Return [X, Y] of the center of cell containing provided text 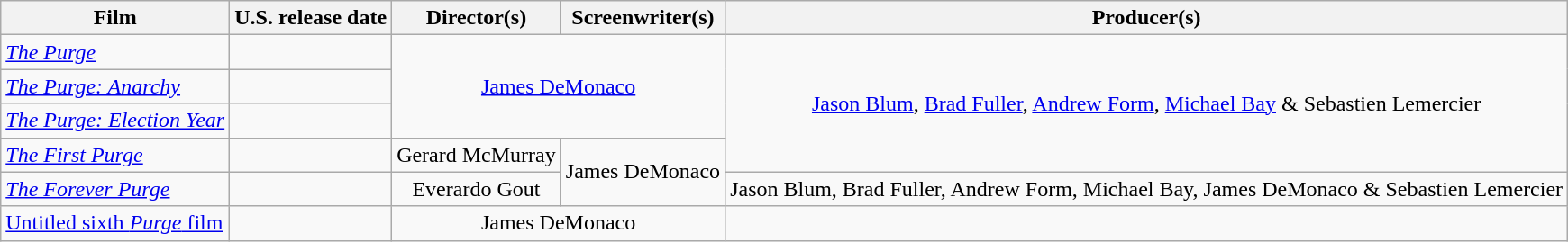
The First Purge [115, 155]
The Purge: Election Year [115, 121]
Director(s) [477, 18]
Jason Blum, Brad Fuller, Andrew Form, Michael Bay & Sebastien Lemercier [1146, 103]
Film [115, 18]
Untitled sixth Purge film [115, 223]
Everardo Gout [477, 189]
Jason Blum, Brad Fuller, Andrew Form, Michael Bay, James DeMonaco & Sebastien Lemercier [1146, 189]
The Forever Purge [115, 189]
The Purge: Anarchy [115, 86]
U.S. release date [311, 18]
The Purge [115, 52]
Screenwriter(s) [643, 18]
Gerard McMurray [477, 155]
Producer(s) [1146, 18]
